Determine the [x, y] coordinate at the center of the cell enclosing the given text.  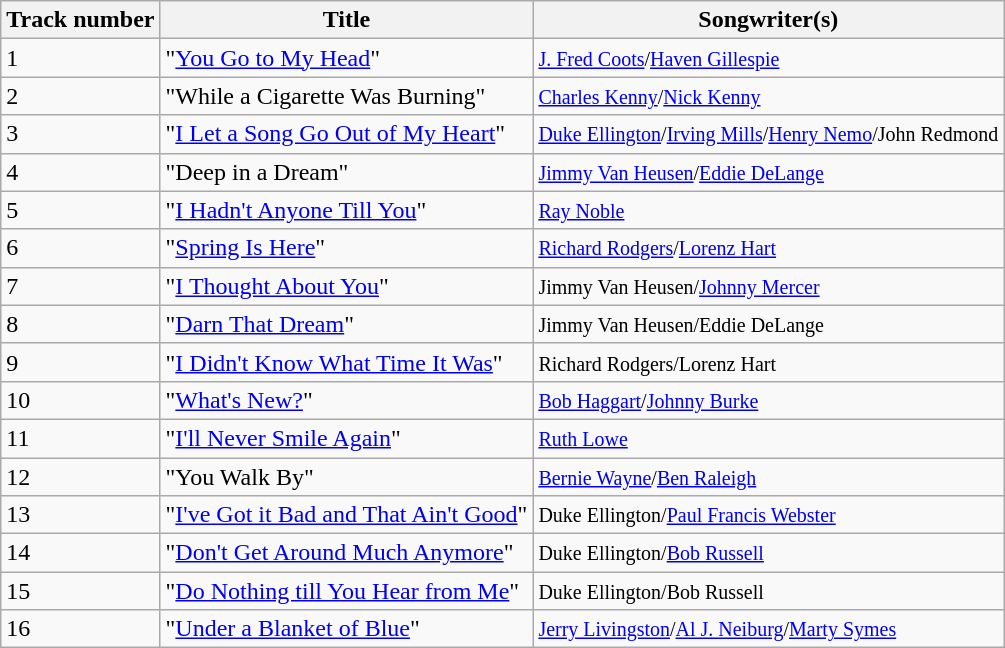
Track number [80, 20]
Title [346, 20]
7 [80, 286]
8 [80, 324]
2 [80, 96]
"Deep in a Dream" [346, 172]
"Darn That Dream" [346, 324]
"Under a Blanket of Blue" [346, 629]
16 [80, 629]
"Do Nothing till You Hear from Me" [346, 591]
13 [80, 515]
"You Go to My Head" [346, 58]
"While a Cigarette Was Burning" [346, 96]
15 [80, 591]
Charles Kenny/Nick Kenny [768, 96]
Jerry Livingston/Al J. Neiburg/Marty Symes [768, 629]
12 [80, 477]
Duke Ellington/Paul Francis Webster [768, 515]
11 [80, 438]
Ruth Lowe [768, 438]
"What's New?" [346, 400]
10 [80, 400]
5 [80, 210]
"I Thought About You" [346, 286]
"I Hadn't Anyone Till You" [346, 210]
6 [80, 248]
9 [80, 362]
4 [80, 172]
"I Let a Song Go Out of My Heart" [346, 134]
14 [80, 553]
"I Didn't Know What Time It Was" [346, 362]
"I've Got it Bad and That Ain't Good" [346, 515]
3 [80, 134]
"I'll Never Smile Again" [346, 438]
Duke Ellington/Irving Mills/Henry Nemo/John Redmond [768, 134]
"Spring Is Here" [346, 248]
J. Fred Coots/Haven Gillespie [768, 58]
"You Walk By" [346, 477]
Jimmy Van Heusen/Johnny Mercer [768, 286]
"Don't Get Around Much Anymore" [346, 553]
1 [80, 58]
Ray Noble [768, 210]
Bob Haggart/Johnny Burke [768, 400]
Songwriter(s) [768, 20]
Bernie Wayne/Ben Raleigh [768, 477]
